Scan for the cell matching the given text and deliver its (X, Y) coordinate at center. 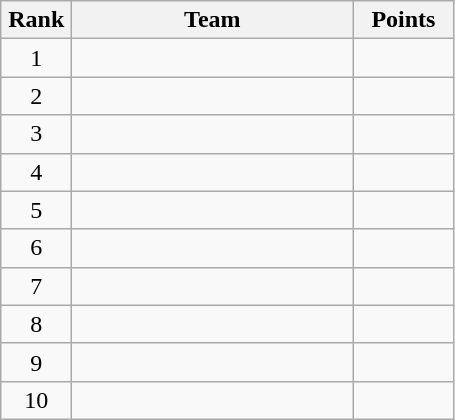
7 (36, 286)
1 (36, 58)
3 (36, 134)
6 (36, 248)
10 (36, 400)
8 (36, 324)
2 (36, 96)
Rank (36, 20)
9 (36, 362)
4 (36, 172)
Points (404, 20)
Team (212, 20)
5 (36, 210)
